Capture the cell that displays the provided text and extract its (X, Y) central coordinate. 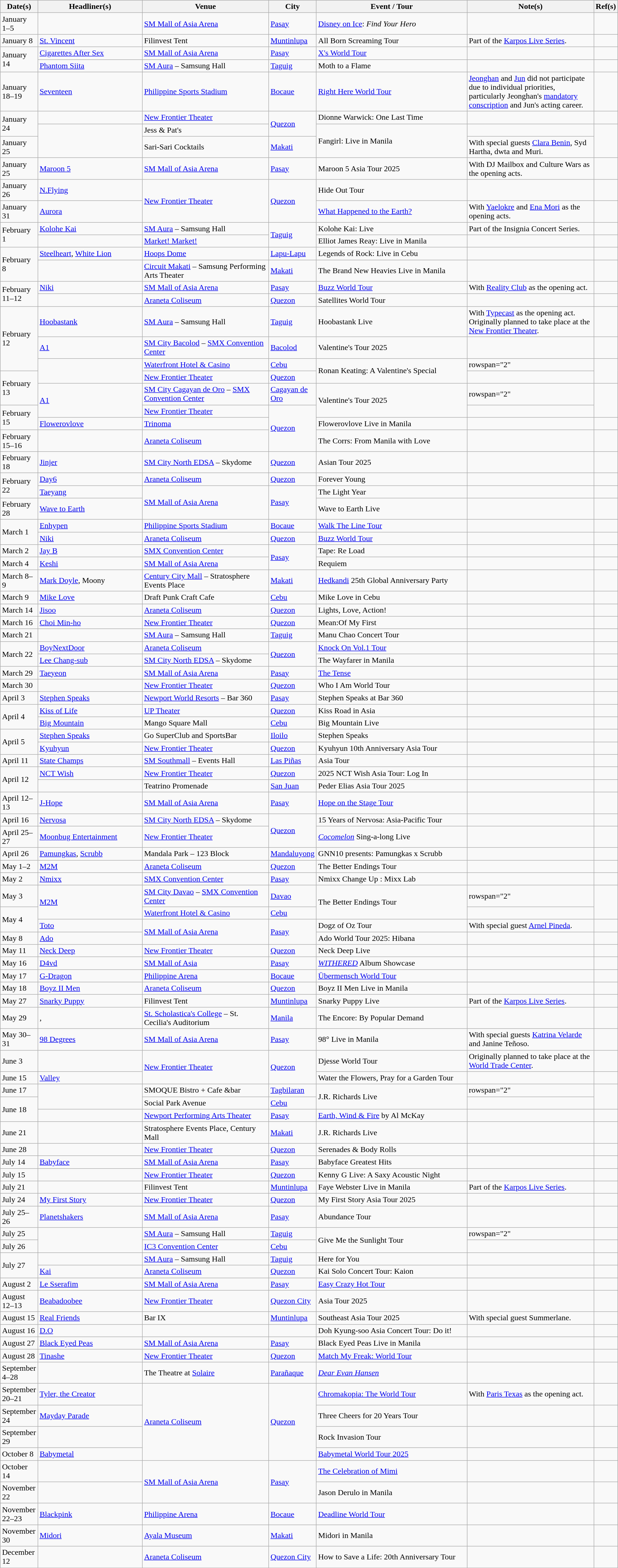
March 16 (19, 623)
September 24 (19, 1415)
, (90, 1018)
May 1–2 (19, 866)
August 12–13 (19, 1301)
Snarky Puppy (90, 1001)
Ado (90, 938)
SM Mall of Asia (205, 963)
Here for You (392, 1259)
Rock Invasion Tour (392, 1437)
Knock On Vol.1 Tour (392, 648)
Boyz II Men (90, 988)
The Wayfarer in Manila (392, 660)
February 13 (19, 388)
Babymetal (90, 1454)
How to Save a Life: 20th Anniversary Tour (392, 1557)
Tinashe (90, 1356)
Three Cheers for 20 Years Tour (392, 1415)
November 22 (19, 1492)
February 11–12 (19, 294)
December 12 (19, 1557)
April 16 (19, 820)
Jinjer (90, 462)
May 30–31 (19, 1039)
October 8 (19, 1454)
February 22 (19, 485)
Manu Chao Concert Tour (392, 635)
98° Live in Manila (392, 1039)
Las Piñas (292, 761)
Note(s) (531, 7)
The Encore: By Popular Demand (392, 1018)
WITHERED Album Showcase (392, 963)
Jay B (90, 551)
August 15 (19, 1318)
Manila (292, 1018)
Trinoma (205, 424)
Elliot James Reay: Live in Manila (392, 241)
May 27 (19, 1001)
Serenades & Body Rolls (392, 1149)
Dionne Warwick: One Last Time (392, 117)
March 1 (19, 532)
Lee Chang-sub (90, 660)
Tagbilaran (292, 1090)
Chromakopia: The World Tour (392, 1394)
April 4 (19, 717)
August 16 (19, 1330)
Choi Min-ho (90, 623)
My First Story (90, 1200)
Mandaluyong (292, 854)
April 26 (19, 854)
St. Vincent (90, 41)
Water the Flowers, Pray for a Garden Tour (392, 1078)
G-Dragon (90, 976)
Fangirl: Live in Manila (392, 141)
Social Park Avenue (205, 1103)
Real Friends (90, 1318)
Mandala Park – 123 Block (205, 854)
June 18 (19, 1109)
State Champs (90, 761)
The Brand New Heavies Live in Manila (392, 271)
With special guests Clara Benin, Syd Hartha, dwta and Muri. (531, 147)
Tape: Re Load (392, 551)
With special guests Katrina Velarde and Janine Teñoso. (531, 1039)
June 15 (19, 1078)
February 1 (19, 235)
May 4 (19, 919)
Faye Webster Live in Manila (392, 1187)
July 15 (19, 1175)
Forever Young (392, 479)
Ref(s) (606, 7)
March 29 (19, 673)
Cocomelon Sing-a-long Live (392, 837)
Le Sserafim (90, 1284)
March 9 (19, 597)
April 25–27 (19, 837)
Kolohe Kai: Live (392, 229)
February 12 (19, 338)
Mike Love in Cebu (392, 597)
City (292, 7)
Sari-Sari Cocktails (205, 147)
2025 NCT Wish Asia Tour: Log In (392, 773)
Mayday Parade (90, 1415)
Mean:Of My First (392, 623)
January 26 (19, 190)
September 29 (19, 1437)
With Typecast as the opening act.Originally planned to take place at the New Frontier Theater. (531, 322)
With special guest Arnel Pineda. (531, 925)
March 2 (19, 551)
NCT Wish (90, 773)
Walk The Line Tour (392, 526)
Match My Freak: World Tour (392, 1356)
With special guest Summerlane. (531, 1318)
Kiss of Life (90, 710)
SM City Cagayan de Oro – SMX Convention Center (205, 394)
July 27 (19, 1265)
Ado World Tour 2025: Hibana (392, 938)
January 31 (19, 211)
May 8 (19, 938)
Who I Am World Tour (392, 685)
The Theatre at Solaire (205, 1372)
May 17 (19, 976)
June 3 (19, 1061)
N.Flying (90, 190)
Davao (292, 896)
May 11 (19, 951)
Jisoo (90, 610)
September 4–28 (19, 1372)
Headliner(s) (90, 7)
Kenny G Live: A Saxy Acoustic Night (392, 1175)
Übermensch World Tour (392, 976)
All Born Screaming Tour (392, 41)
July 21 (19, 1187)
San Juan (292, 786)
Toto (90, 925)
August 28 (19, 1356)
D4vd (90, 963)
IC3 Convention Center (205, 1246)
With Reality Club as the opening act. (531, 288)
Midori (90, 1535)
Tyler, the Creator (90, 1394)
Beabadoobee (90, 1301)
With Yaelokre and Ena Mori as the opening acts. (531, 211)
With Paris Texas as the opening act. (531, 1394)
Wave to Earth (90, 509)
August 2 (19, 1284)
Phantom Siita (90, 66)
Hoobastank Live (392, 322)
February 8 (19, 265)
Venue (205, 7)
SM City Bacolod – SMX Convention Center (205, 348)
Stephen Speaks at Bar 360 (392, 698)
Keshi (90, 563)
Circuit Makati – Samsung Performing Arts Theater (205, 271)
Southeast Asia Tour 2025 (392, 1318)
March 14 (19, 610)
July 14 (19, 1162)
April 12 (19, 780)
Right Here World Tour (392, 92)
Century City Mall – Stratosphere Events Place (205, 581)
Legends of Rock: Live in Cebu (392, 254)
Kai Solo Concert Tour: Kaion (392, 1271)
Valley (90, 1078)
Hoops Dome (205, 254)
Abundance Tour (392, 1217)
Maroon 5 Asia Tour 2025 (392, 168)
Requiem (392, 563)
Draft Punk Craft Cafe (205, 597)
Neck Deep (90, 951)
February 28 (19, 509)
March 22 (19, 654)
Ronan Keating: A Valentine's Special (392, 371)
May 16 (19, 963)
Boyz II Men Live in Manila (392, 988)
April 11 (19, 761)
Kai (90, 1271)
Dogz of Oz Tour (392, 925)
SMOQUE Bistro + Cafe &bar (205, 1090)
Black Eyed Peas Live in Manila (392, 1343)
September 20–21 (19, 1394)
St. Scholastica's College – St. Cecilia's Auditorium (205, 1018)
Kyuhyun (90, 748)
Kiss Road in Asia (392, 710)
Date(s) (19, 7)
Djesse World Tour (392, 1061)
GNN10 presents: Pamungkas x Scrubb (392, 854)
Steelheart, White Lion (90, 254)
July 25 (19, 1234)
Iloilo (292, 736)
January 24 (19, 124)
November 30 (19, 1535)
Mango Square Mall (205, 723)
Big Mountain (90, 723)
Easy Crazy Hot Tour (392, 1284)
Bacolod (292, 348)
UP Theater (205, 710)
Asia Tour 2025 (392, 1301)
February 15 (19, 417)
Give Me the Sunlight Tour (392, 1240)
May 2 (19, 879)
Nmixx Change Up : Mixx Lab (392, 879)
Parañaque (292, 1372)
Moonbug Entertainment (90, 837)
February 15–16 (19, 441)
Disney on Ice: Find Your Hero (392, 24)
Jeonghan and Jun did not participate due to individual priorities, particularly Jeonghan's mandatory conscription and Jun's acting career. (531, 92)
Cagayan de Oro (292, 394)
Jess & Pat's (205, 130)
J-Hope (90, 803)
98 Degrees (90, 1039)
Blackpink (90, 1514)
Pamungkas, Scrubb (90, 854)
The Tense (392, 673)
Satellites World Tour (392, 300)
Hoobastank (90, 322)
The Celebration of Mimi (392, 1471)
D.O (90, 1330)
The Corrs: From Manila with Love (392, 441)
Part of the Insignia Concert Series. (531, 229)
15 Years of Nervosa: Asia-Pacific Tour (392, 820)
Midori in Manila (392, 1535)
Stratosphere Events Place, Century Mall (205, 1132)
May 18 (19, 988)
Cigarettes After Sex (90, 53)
Hope on the Stage Tour (392, 803)
January 1–5 (19, 24)
My First Story Asia Tour 2025 (392, 1200)
Market! Market! (205, 241)
Mark Doyle, Moony (90, 581)
SM City Davao – SMX Convention Center (205, 896)
Taeyeon (90, 673)
Mike Love (90, 597)
The Light Year (392, 492)
X's World Tour (392, 53)
Babyface Greatest Hits (392, 1162)
January 8 (19, 41)
Wave to Earth Live (392, 509)
October 14 (19, 1471)
Nmixx (90, 879)
March 8–9 (19, 581)
Newport Performing Arts Theater (205, 1115)
Babymetal World Tour 2025 (392, 1454)
Day6 (90, 479)
Jason Derulo in Manila (392, 1492)
Originally planned to take place at the World Trade Center. (531, 1061)
January 18–19 (19, 92)
With DJ Mailbox and Culture Wars as the opening acts. (531, 168)
Teatrino Promenade (205, 786)
Black Eyed Peas (90, 1343)
Kyuhyun 10th Anniversary Asia Tour (392, 748)
Enhypen (90, 526)
Moth to a Flame (392, 66)
Babyface (90, 1162)
Bar IX (205, 1318)
June 21 (19, 1132)
SM Southmall – Events Hall (205, 761)
June 28 (19, 1149)
August 27 (19, 1343)
March 4 (19, 563)
Earth, Wind & Fire by Al McKay (392, 1115)
April 3 (19, 698)
Ayala Museum (205, 1535)
March 21 (19, 635)
Lapu-Lapu (292, 254)
May 29 (19, 1018)
Hide Out Tour (392, 190)
Go SuperClub and SportsBar (205, 736)
Seventeen (90, 92)
Asian Tour 2025 (392, 462)
Lights, Love, Action! (392, 610)
May 3 (19, 896)
July 24 (19, 1200)
Hedkandi 25th Global Anniversary Party (392, 581)
Big Mountain Live (392, 723)
Taeyang (90, 492)
July 26 (19, 1246)
Kolohe Kai (90, 229)
What Happened to the Earth? (392, 211)
Peder Elias Asia Tour 2025 (392, 786)
February 18 (19, 462)
Neck Deep Live (392, 951)
Snarky Puppy Live (392, 1001)
Planetshakers (90, 1217)
July 25–26 (19, 1217)
Event / Tour (392, 7)
Deadline World Tour (392, 1514)
Newport World Resorts – Bar 360 (205, 698)
March 30 (19, 685)
Flowerovlove Live in Manila (392, 424)
January 14 (19, 59)
April 5 (19, 742)
Flowerovlove (90, 424)
Asia Tour (392, 761)
Doh Kyung-soo Asia Concert Tour: Do it! (392, 1330)
November 22–23 (19, 1514)
Aurora (90, 211)
Dear Evan Hansen (392, 1372)
June 17 (19, 1090)
Nervosa (90, 820)
BoyNextDoor (90, 648)
April 12–13 (19, 803)
Maroon 5 (90, 168)
